Detect which cell encompasses the target text, then output its (x, y) center coordinate. 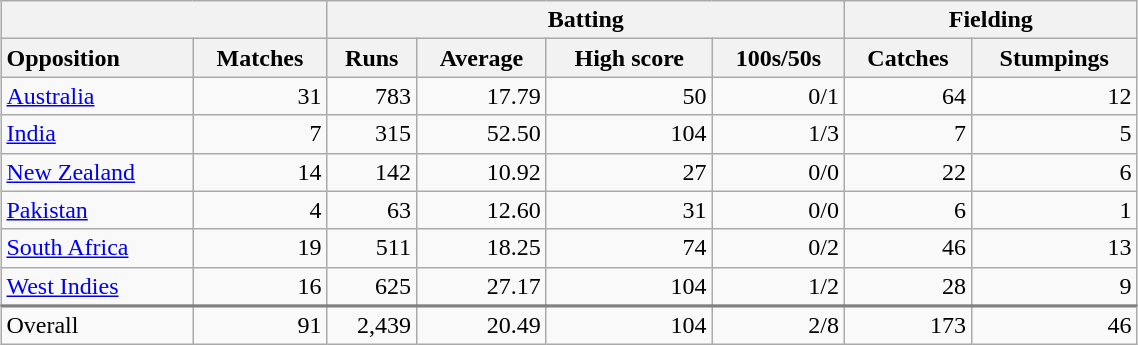
5 (1054, 134)
19 (260, 248)
783 (372, 96)
18.25 (481, 248)
Australia (97, 96)
9 (1054, 286)
12.60 (481, 210)
High score (629, 58)
1 (1054, 210)
20.49 (481, 324)
New Zealand (97, 172)
27.17 (481, 286)
South Africa (97, 248)
Stumpings (1054, 58)
511 (372, 248)
315 (372, 134)
17.79 (481, 96)
Fielding (991, 20)
16 (260, 286)
100s/50s (778, 58)
0/2 (778, 248)
173 (908, 324)
0/1 (778, 96)
Runs (372, 58)
27 (629, 172)
1/2 (778, 286)
52.50 (481, 134)
West Indies (97, 286)
4 (260, 210)
64 (908, 96)
74 (629, 248)
91 (260, 324)
2/8 (778, 324)
13 (1054, 248)
625 (372, 286)
10.92 (481, 172)
India (97, 134)
Overall (97, 324)
50 (629, 96)
Matches (260, 58)
14 (260, 172)
22 (908, 172)
2,439 (372, 324)
Opposition (97, 58)
Batting (586, 20)
Catches (908, 58)
Average (481, 58)
63 (372, 210)
1/3 (778, 134)
28 (908, 286)
142 (372, 172)
12 (1054, 96)
Pakistan (97, 210)
